Determine the [x, y] coordinate at the center of the cell enclosing the given text.  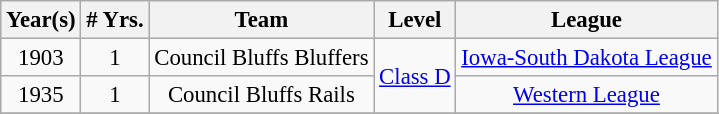
Western League [586, 95]
Class D [415, 76]
League [586, 20]
Iowa-South Dakota League [586, 58]
Level [415, 20]
Team [262, 20]
Council Bluffs Rails [262, 95]
1903 [41, 58]
Year(s) [41, 20]
Council Bluffs Bluffers [262, 58]
# Yrs. [115, 20]
1935 [41, 95]
